Scan for the cell matching the given text and deliver its [X, Y] coordinate at center. 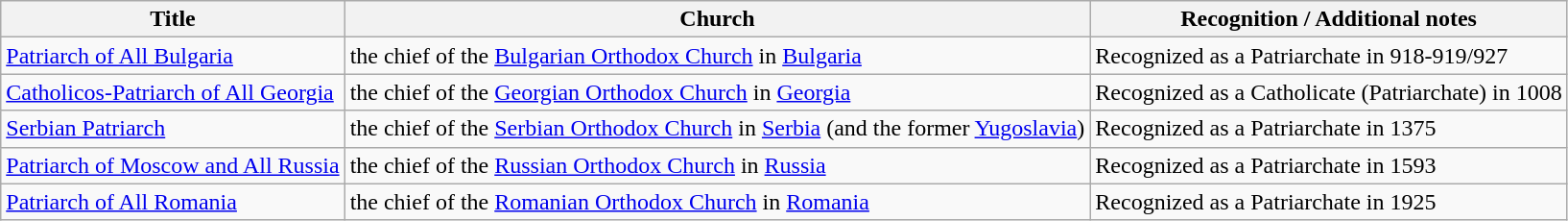
the chief of the Bulgarian Orthodox Church in Bulgaria [718, 56]
Recognized as a Catholicate (Patriarchate) in 1008 [1329, 92]
the chief of the Russian Orthodox Church in Russia [718, 165]
Title [173, 19]
Recognized as a Patriarchate in 1375 [1329, 129]
Serbian Patriarch [173, 129]
the chief of the Georgian Orthodox Church in Georgia [718, 92]
Recognized as a Patriarchate in 918-919/927 [1329, 56]
Patriarch of All Romania [173, 202]
Recognition / Additional notes [1329, 19]
Patriarch of Moscow and All Russia [173, 165]
Recognized as a Patriarchate in 1925 [1329, 202]
Recognized as a Patriarchate in 1593 [1329, 165]
Catholicos-Patriarch of All Georgia [173, 92]
the chief of the Serbian Orthodox Church in Serbia (and the former Yugoslavia) [718, 129]
the chief of the Romanian Orthodox Church in Romania [718, 202]
Church [718, 19]
Patriarch of All Bulgaria [173, 56]
